Return the (X, Y) coordinate for the center point of the cell that contains the specified text.  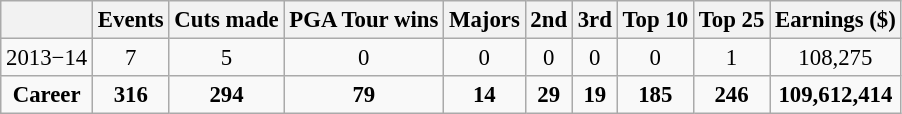
14 (484, 95)
29 (548, 95)
Cuts made (226, 20)
109,612,414 (836, 95)
108,275 (836, 58)
5 (226, 58)
Events (131, 20)
79 (364, 95)
185 (655, 95)
294 (226, 95)
PGA Tour wins (364, 20)
Career (47, 95)
Top 25 (731, 20)
Majors (484, 20)
3rd (594, 20)
7 (131, 58)
246 (731, 95)
Top 10 (655, 20)
316 (131, 95)
2nd (548, 20)
Earnings ($) (836, 20)
1 (731, 58)
2013−14 (47, 58)
19 (594, 95)
